Detect which cell encompasses the target text, then output its [X, Y] center coordinate. 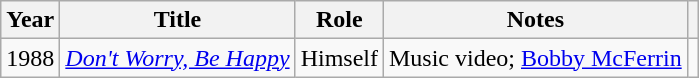
Title [178, 20]
Music video; Bobby McFerrin [535, 58]
Notes [535, 20]
Don't Worry, Be Happy [178, 58]
Himself [339, 58]
Year [30, 20]
1988 [30, 58]
Role [339, 20]
